Provide the (X, Y) coordinate of the cell's center where the given text is located.  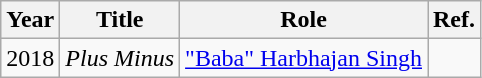
Ref. (454, 20)
Year (30, 20)
Title (120, 20)
"Baba" Harbhajan Singh (304, 58)
2018 (30, 58)
Plus Minus (120, 58)
Role (304, 20)
